Detect which cell encompasses the target text, then output its [X, Y] center coordinate. 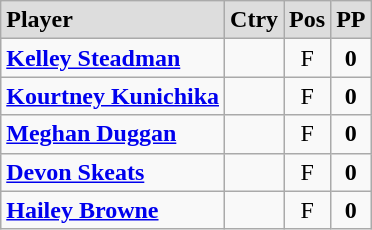
Pos [308, 20]
Kourtney Kunichika [113, 96]
Devon Skeats [113, 172]
Kelley Steadman [113, 58]
PP [351, 20]
Player [113, 20]
Ctry [254, 20]
Hailey Browne [113, 210]
Meghan Duggan [113, 134]
